Locate the cell with the specified text and output its (X, Y) center coordinate. 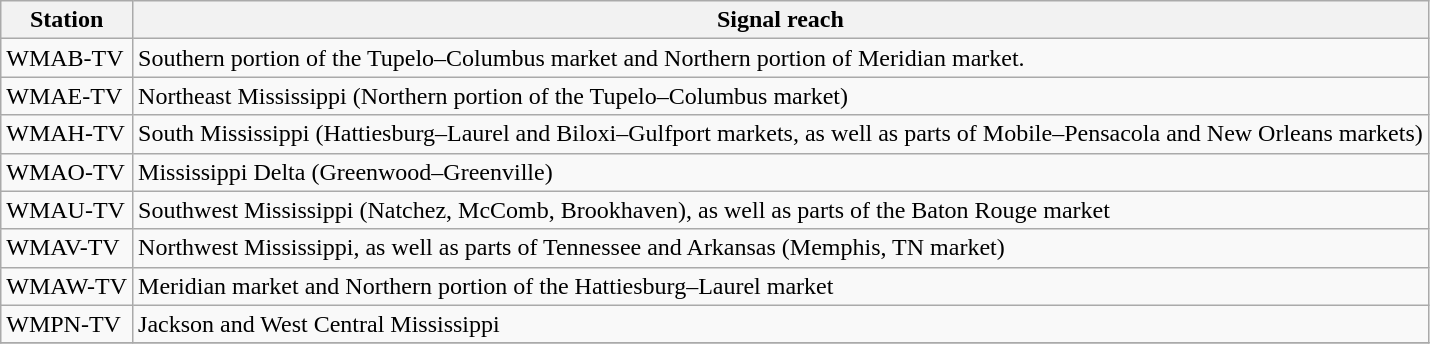
South Mississippi (Hattiesburg–Laurel and Biloxi–Gulfport markets, as well as parts of Mobile–Pensacola and New Orleans markets) (781, 134)
WMAH-TV (67, 134)
WMPN-TV (67, 324)
Northeast Mississippi (Northern portion of the Tupelo–Columbus market) (781, 96)
Jackson and West Central Mississippi (781, 324)
Northwest Mississippi, as well as parts of Tennessee and Arkansas (Memphis, TN market) (781, 248)
Meridian market and Northern portion of the Hattiesburg–Laurel market (781, 286)
WMAU-TV (67, 210)
WMAE-TV (67, 96)
WMAB-TV (67, 58)
Signal reach (781, 20)
WMAV-TV (67, 248)
WMAO-TV (67, 172)
Southern portion of the Tupelo–Columbus market and Northern portion of Meridian market. (781, 58)
Southwest Mississippi (Natchez, McComb, Brookhaven), as well as parts of the Baton Rouge market (781, 210)
Station (67, 20)
Mississippi Delta (Greenwood–Greenville) (781, 172)
WMAW-TV (67, 286)
